Return the (X, Y) coordinate for the center point of the cell that contains the specified text.  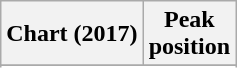
Peakposition (189, 34)
Chart (2017) (72, 34)
